Search for the cell housing the specified text and yield its (X, Y) center coordinate. 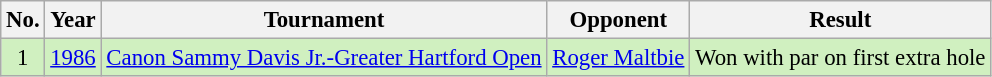
1 (23, 58)
Tournament (324, 20)
Year (73, 20)
Result (840, 20)
Canon Sammy Davis Jr.-Greater Hartford Open (324, 58)
Opponent (618, 20)
1986 (73, 58)
Roger Maltbie (618, 58)
Won with par on first extra hole (840, 58)
No. (23, 20)
